Scan for the cell matching the given text and deliver its (x, y) coordinate at center. 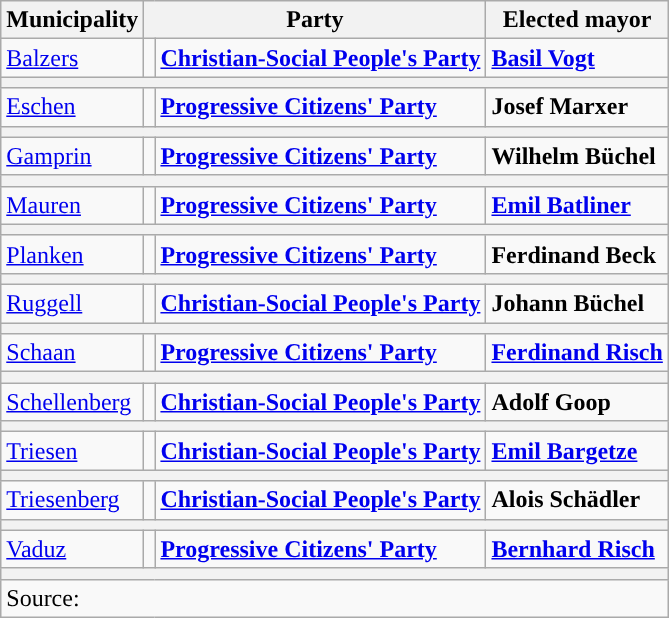
Ferdinand Risch (577, 353)
Emil Bargetze (577, 451)
Gamprin (72, 156)
Triesenberg (72, 500)
Eschen (72, 107)
Ferdinand Beck (577, 254)
Schellenberg (72, 402)
Municipality (72, 20)
Planken (72, 254)
Schaan (72, 353)
Ruggell (72, 303)
Johann Büchel (577, 303)
Source: (335, 598)
Balzers (72, 58)
Wilhelm Büchel (577, 156)
Bernhard Risch (577, 549)
Triesen (72, 451)
Elected mayor (577, 20)
Emil Batliner (577, 205)
Mauren (72, 205)
Josef Marxer (577, 107)
Adolf Goop (577, 402)
Basil Vogt (577, 58)
Party (315, 20)
Vaduz (72, 549)
Alois Schädler (577, 500)
